Identify which cell holds the provided text, then report its [x, y] central coordinate. 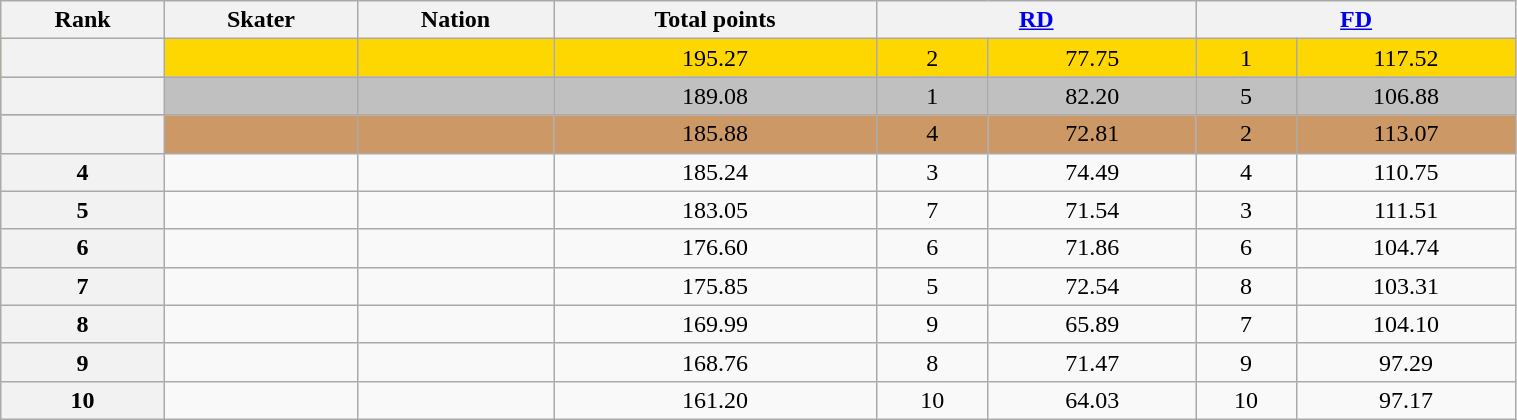
104.10 [1406, 324]
Skater [260, 20]
189.08 [716, 96]
82.20 [1092, 96]
185.24 [716, 172]
FD [1356, 20]
65.89 [1092, 324]
110.75 [1406, 172]
72.54 [1092, 286]
72.81 [1092, 134]
RD [1036, 20]
113.07 [1406, 134]
71.47 [1092, 362]
Total points [716, 20]
103.31 [1406, 286]
104.74 [1406, 248]
97.17 [1406, 400]
71.54 [1092, 210]
64.03 [1092, 400]
175.85 [716, 286]
97.29 [1406, 362]
71.86 [1092, 248]
183.05 [716, 210]
74.49 [1092, 172]
185.88 [716, 134]
169.99 [716, 324]
Rank [83, 20]
161.20 [716, 400]
111.51 [1406, 210]
168.76 [716, 362]
195.27 [716, 58]
117.52 [1406, 58]
Nation [455, 20]
106.88 [1406, 96]
176.60 [716, 248]
77.75 [1092, 58]
